Locate the cell with the specified text and output its [X, Y] center coordinate. 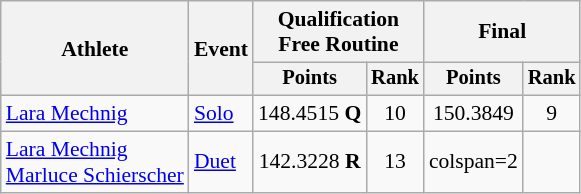
148.4515 Q [310, 114]
Lara Mechnig Marluce Schierscher [95, 162]
10 [395, 114]
Final [502, 32]
150.3849 [474, 114]
colspan=2 [474, 162]
9 [552, 114]
Event [221, 48]
13 [395, 162]
Solo [221, 114]
Athlete [95, 48]
QualificationFree Routine [338, 32]
142.3228 R [310, 162]
Lara Mechnig [95, 114]
Duet [221, 162]
